Capture the cell that displays the provided text and extract its (x, y) central coordinate. 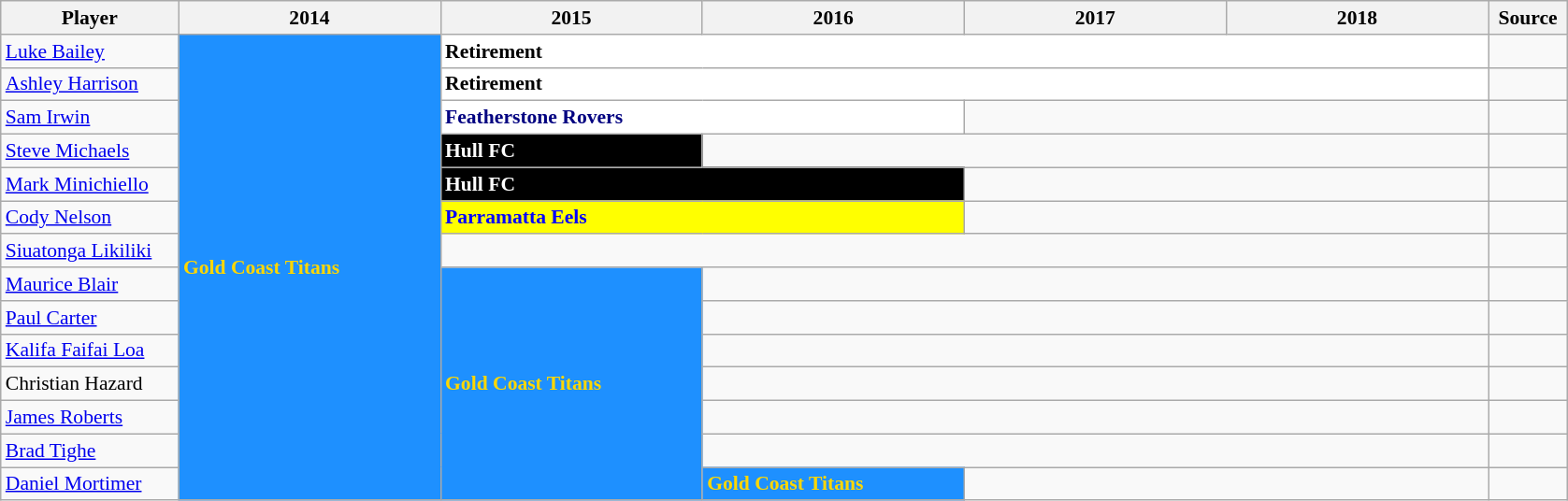
2017 (1095, 18)
James Roberts (90, 418)
Daniel Mortimer (90, 484)
Steve Michaels (90, 151)
2018 (1357, 18)
Sam Irwin (90, 118)
2016 (833, 18)
Cody Nelson (90, 218)
Paul Carter (90, 318)
Kalifa Faifai Loa (90, 351)
Parramatta Eels (702, 218)
Brad Tighe (90, 451)
Source (1528, 18)
2014 (309, 18)
Mark Minichiello (90, 184)
Luke Bailey (90, 51)
Christian Hazard (90, 384)
2015 (571, 18)
Featherstone Rovers (702, 118)
Siuatonga Likiliki (90, 251)
Player (90, 18)
Ashley Harrison (90, 84)
Maurice Blair (90, 284)
